Return the (x, y) coordinate for the center point of the cell that contains the specified text.  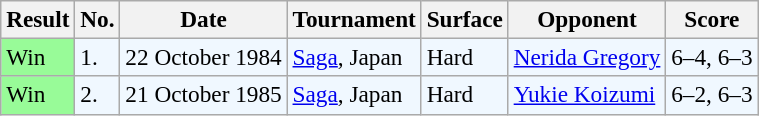
Date (204, 19)
2. (98, 95)
6–2, 6–3 (712, 95)
Yukie Koizumi (586, 95)
Nerida Gregory (586, 57)
6–4, 6–3 (712, 57)
22 October 1984 (204, 57)
Surface (464, 19)
1. (98, 57)
Result (38, 19)
21 October 1985 (204, 95)
Tournament (354, 19)
Score (712, 19)
No. (98, 19)
Opponent (586, 19)
